From the cell containing the given text, extract its center point as (X, Y) coordinate. 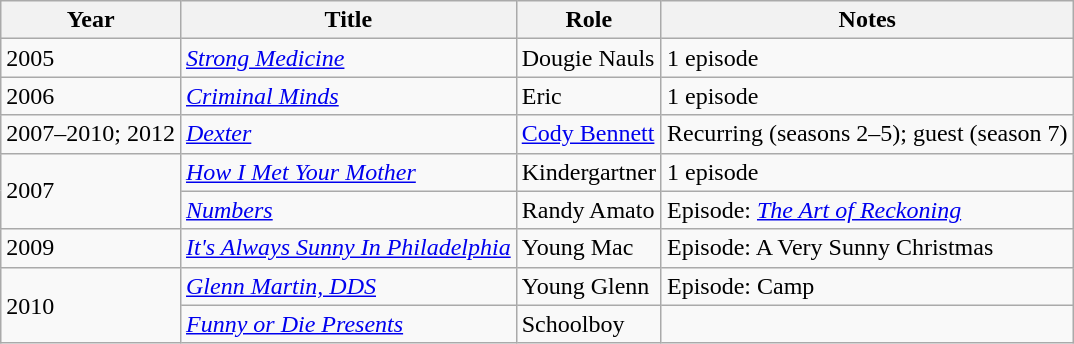
2010 (91, 305)
2005 (91, 58)
Dexter (348, 134)
Kindergartner (588, 172)
Recurring (seasons 2–5); guest (season 7) (867, 134)
Cody Bennett (588, 134)
Episode: A Very Sunny Christmas (867, 248)
Notes (867, 20)
It's Always Sunny In Philadelphia (348, 248)
Schoolboy (588, 324)
2009 (91, 248)
Numbers (348, 210)
How I Met Your Mother (348, 172)
2007–2010; 2012 (91, 134)
2006 (91, 96)
Dougie Nauls (588, 58)
Young Glenn (588, 286)
Glenn Martin, DDS (348, 286)
Episode: The Art of Reckoning (867, 210)
Role (588, 20)
Episode: Camp (867, 286)
Strong Medicine (348, 58)
Criminal Minds (348, 96)
2007 (91, 191)
Randy Amato (588, 210)
Eric (588, 96)
Funny or Die Presents (348, 324)
Title (348, 20)
Young Mac (588, 248)
Year (91, 20)
